Pinpoint the cell where the given text exists, returning its (x, y) midpoint coordinate. 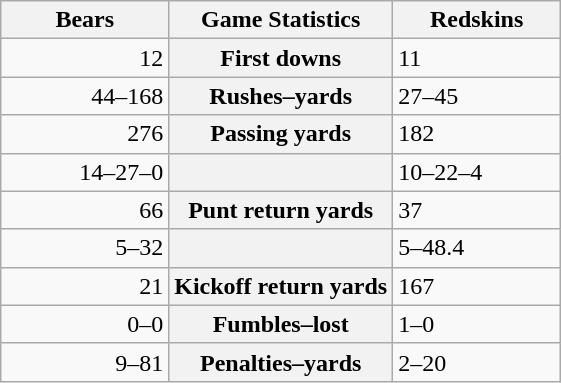
182 (477, 134)
167 (477, 286)
Bears (85, 20)
Passing yards (281, 134)
37 (477, 210)
14–27–0 (85, 172)
9–81 (85, 362)
12 (85, 58)
Game Statistics (281, 20)
44–168 (85, 96)
10–22–4 (477, 172)
Fumbles–lost (281, 324)
First downs (281, 58)
21 (85, 286)
0–0 (85, 324)
Redskins (477, 20)
66 (85, 210)
Rushes–yards (281, 96)
Kickoff return yards (281, 286)
27–45 (477, 96)
11 (477, 58)
5–48.4 (477, 248)
Penalties–yards (281, 362)
5–32 (85, 248)
1–0 (477, 324)
2–20 (477, 362)
Punt return yards (281, 210)
276 (85, 134)
